Detect which cell encompasses the target text, then output its [X, Y] center coordinate. 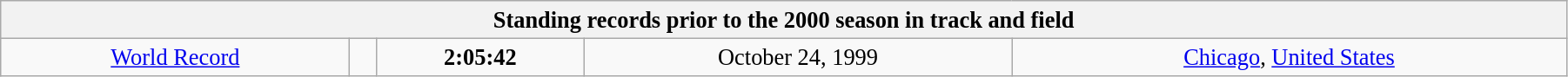
Chicago, United States [1290, 57]
Standing records prior to the 2000 season in track and field [784, 19]
October 24, 1999 [799, 57]
2:05:42 [480, 57]
World Record [176, 57]
